Find where the given text appears and provide that cell's center as (X, Y) coordinate. 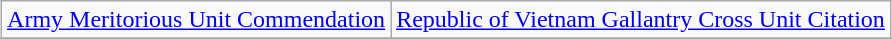
Army Meritorious Unit Commendation (196, 20)
Republic of Vietnam Gallantry Cross Unit Citation (641, 20)
